Detect which cell encompasses the target text, then output its [X, Y] center coordinate. 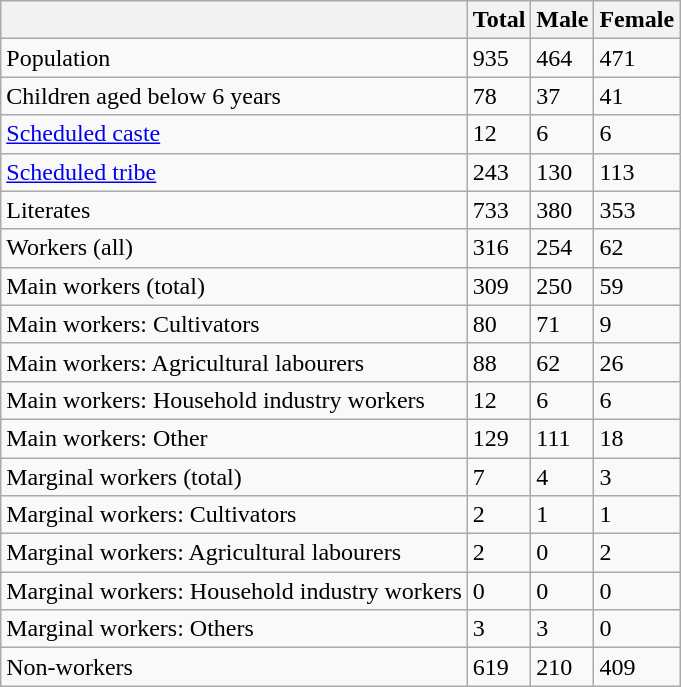
Total [499, 20]
243 [499, 172]
309 [499, 286]
409 [637, 667]
Scheduled tribe [234, 172]
41 [637, 96]
380 [562, 210]
Marginal workers (total) [234, 477]
Main workers: Cultivators [234, 324]
80 [499, 324]
18 [637, 438]
88 [499, 362]
210 [562, 667]
Male [562, 20]
254 [562, 248]
71 [562, 324]
4 [562, 477]
130 [562, 172]
129 [499, 438]
37 [562, 96]
Marginal workers: Others [234, 629]
Main workers: Household industry workers [234, 400]
59 [637, 286]
Marginal workers: Agricultural labourers [234, 553]
Main workers: Other [234, 438]
Female [637, 20]
111 [562, 438]
353 [637, 210]
Children aged below 6 years [234, 96]
113 [637, 172]
316 [499, 248]
Scheduled caste [234, 134]
78 [499, 96]
7 [499, 477]
733 [499, 210]
9 [637, 324]
471 [637, 58]
464 [562, 58]
935 [499, 58]
Population [234, 58]
Main workers (total) [234, 286]
Marginal workers: Household industry workers [234, 591]
Literates [234, 210]
26 [637, 362]
Non-workers [234, 667]
Workers (all) [234, 248]
619 [499, 667]
Main workers: Agricultural labourers [234, 362]
Marginal workers: Cultivators [234, 515]
250 [562, 286]
